For the text-containing cell, return its midpoint in [X, Y] coordinate format. 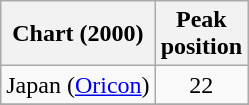
Peakposition [201, 34]
Chart (2000) [78, 34]
Japan (Oricon) [78, 85]
22 [201, 85]
